From the cell containing the given text, extract its center point as (X, Y) coordinate. 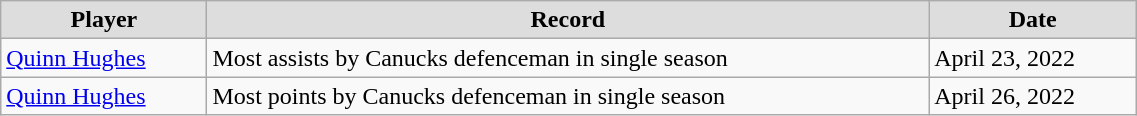
Player (104, 20)
April 23, 2022 (1033, 58)
Date (1033, 20)
Most points by Canucks defenceman in single season (568, 96)
April 26, 2022 (1033, 96)
Most assists by Canucks defenceman in single season (568, 58)
Record (568, 20)
